Identify which cell holds the provided text, then report its (X, Y) central coordinate. 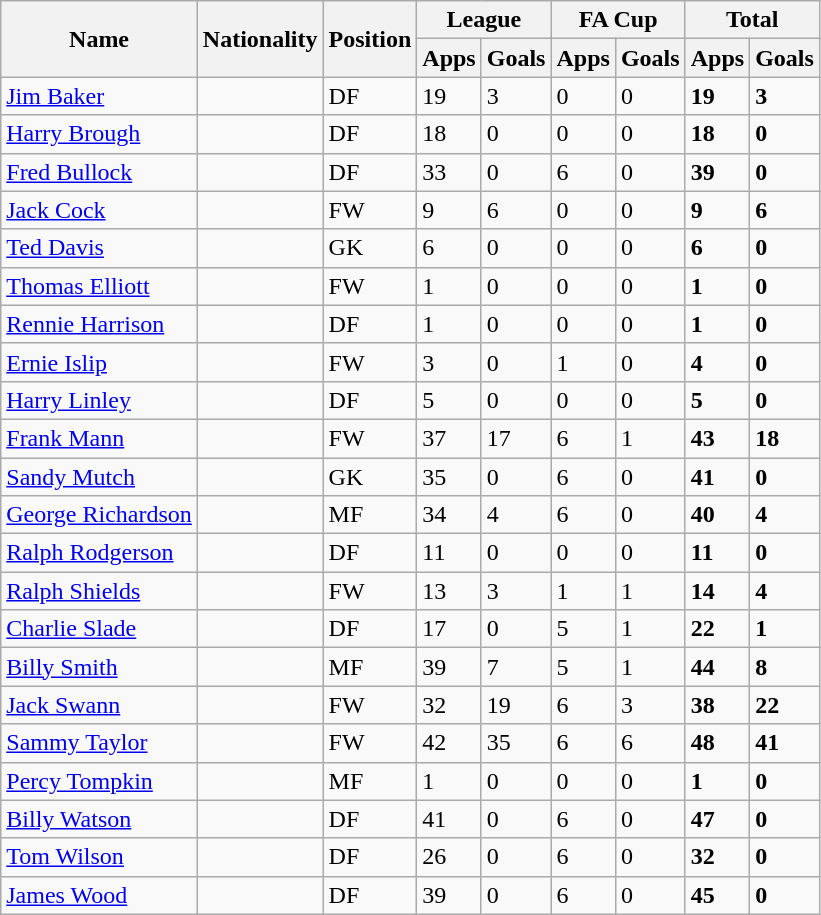
Rennie Harrison (100, 324)
Harry Brough (100, 134)
Frank Mann (100, 438)
43 (717, 438)
Sandy Mutch (100, 477)
33 (449, 172)
26 (449, 857)
Ted Davis (100, 248)
Sammy Taylor (100, 743)
Harry Linley (100, 400)
13 (449, 591)
Total (752, 20)
Billy Watson (100, 819)
Billy Smith (100, 667)
48 (717, 743)
8 (785, 667)
45 (717, 895)
Tom Wilson (100, 857)
Jack Swann (100, 705)
FA Cup (618, 20)
League (484, 20)
Thomas Elliott (100, 286)
44 (717, 667)
40 (717, 515)
42 (449, 743)
Ralph Rodgerson (100, 553)
38 (717, 705)
Jack Cock (100, 210)
37 (449, 438)
Percy Tompkin (100, 781)
14 (717, 591)
Charlie Slade (100, 629)
Ralph Shields (100, 591)
Ernie Islip (100, 362)
James Wood (100, 895)
7 (516, 667)
Fred Bullock (100, 172)
Jim Baker (100, 96)
Nationality (260, 39)
47 (717, 819)
34 (449, 515)
George Richardson (100, 515)
Name (100, 39)
Position (370, 39)
